Identify which cell holds the provided text, then report its (X, Y) central coordinate. 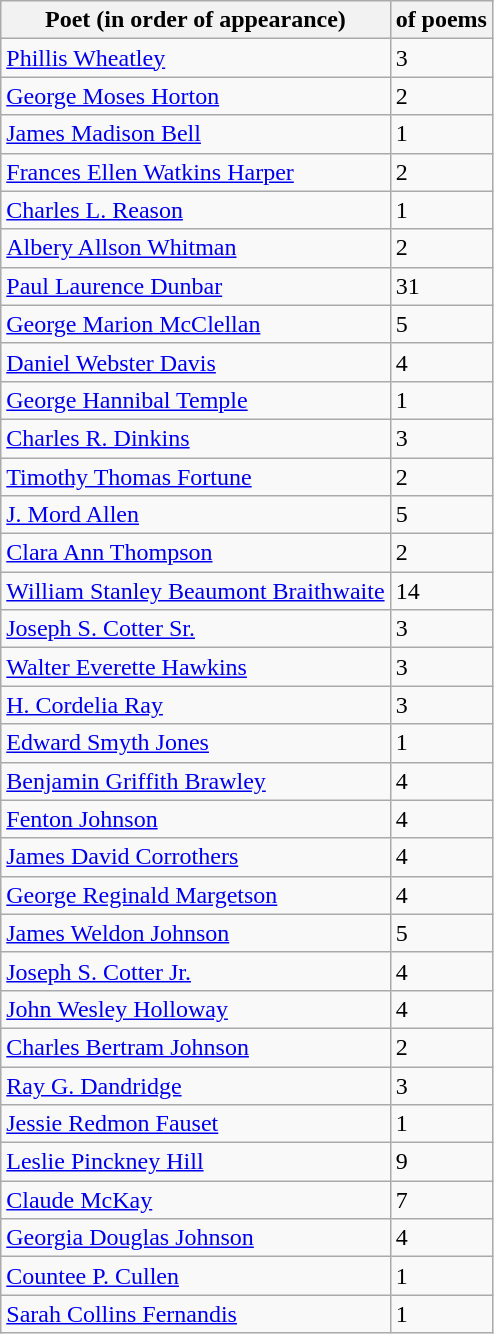
J. Mord Allen (196, 515)
Daniel Webster Davis (196, 362)
George Moses Horton (196, 96)
George Marion McClellan (196, 324)
John Wesley Holloway (196, 1009)
Timothy Thomas Fortune (196, 477)
Georgia Douglas Johnson (196, 1238)
Albery Allson Whitman (196, 248)
Charles R. Dinkins (196, 438)
Paul Laurence Dunbar (196, 286)
Leslie Pinckney Hill (196, 1162)
Edward Smyth Jones (196, 743)
Frances Ellen Watkins Harper (196, 172)
Fenton Johnson (196, 819)
James Madison Bell (196, 134)
31 (441, 286)
George Hannibal Temple (196, 400)
Charles L. Reason (196, 210)
James Weldon Johnson (196, 933)
Sarah Collins Fernandis (196, 1314)
7 (441, 1200)
William Stanley Beaumont Braithwaite (196, 591)
Ray G. Dandridge (196, 1085)
14 (441, 591)
George Reginald Margetson (196, 895)
Claude McKay (196, 1200)
Countee P. Cullen (196, 1276)
Joseph S. Cotter Sr. (196, 629)
9 (441, 1162)
Phillis Wheatley (196, 58)
Joseph S. Cotter Jr. (196, 971)
H. Cordelia Ray (196, 705)
of poems (441, 20)
Benjamin Griffith Brawley (196, 781)
Poet (in order of appearance) (196, 20)
James David Corrothers (196, 857)
Clara Ann Thompson (196, 553)
Jessie Redmon Fauset (196, 1124)
Walter Everette Hawkins (196, 667)
Charles Bertram Johnson (196, 1047)
